Search for the cell housing the specified text and yield its (X, Y) center coordinate. 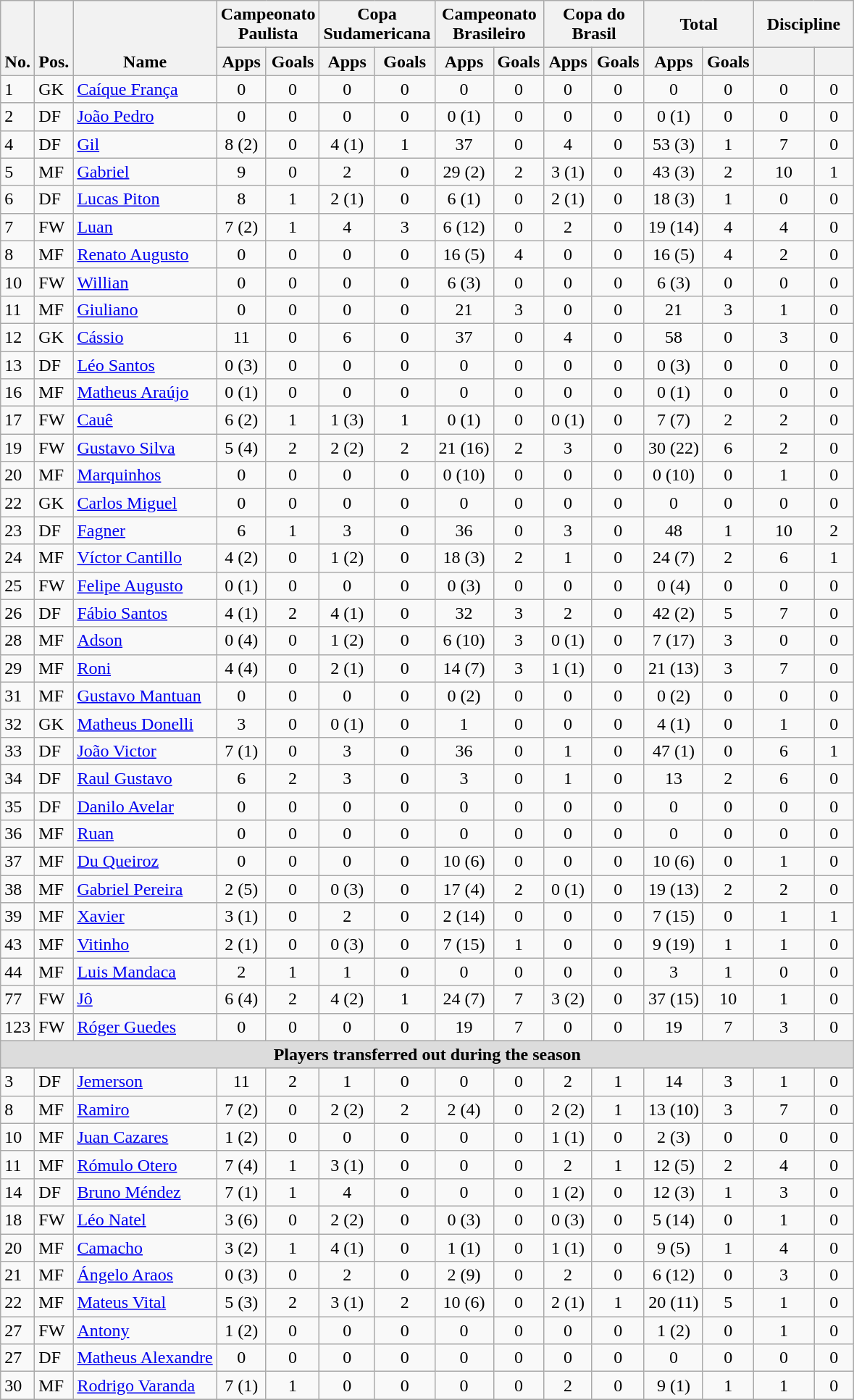
Danilo Avelar (145, 807)
2 (9) (464, 1275)
29 (2) (464, 172)
Róger Guedes (145, 1027)
19 (13) (674, 889)
34 (17, 778)
16 (17, 393)
5 (4) (241, 448)
9 (1) (674, 1386)
Bruno Méndez (145, 1192)
Léo Santos (145, 364)
Total (698, 25)
Discipline (804, 25)
1 (3) (347, 420)
Campeonato Brasileiro (490, 25)
Léo Natel (145, 1220)
Juan Cazares (145, 1137)
Luis Mandaca (145, 972)
2 (14) (464, 917)
Giuliano (145, 309)
12 (5) (674, 1164)
7 (4) (241, 1164)
30 (22) (674, 448)
Players transferred out during the season (427, 1054)
Gustavo Silva (145, 448)
Gustavo Mantuan (145, 696)
7 (7) (674, 420)
Roni (145, 668)
77 (17, 999)
Ruan (145, 834)
Jemerson (145, 1082)
Felipe Augusto (145, 586)
Cauê (145, 420)
Marquinhos (145, 475)
2 (5) (241, 889)
Raul Gustavo (145, 778)
12 (3) (674, 1192)
37 (15) (674, 999)
Vitinho (145, 944)
Víctor Cantillo (145, 558)
33 (17, 751)
Renato Augusto (145, 254)
53 (3) (674, 144)
42 (2) (674, 613)
5 (14) (674, 1220)
Rodrigo Varanda (145, 1386)
Ángelo Araos (145, 1275)
Campeonato Paulista (268, 25)
7 (17) (674, 641)
Pos. (54, 38)
39 (17, 917)
17 (17, 420)
25 (17, 586)
18 (17, 1220)
2 (4) (464, 1109)
3 (6) (241, 1220)
Copa do Brasil (594, 25)
19 (14) (674, 227)
21 (13) (674, 668)
21 (16) (464, 448)
17 (4) (464, 889)
Fábio Santos (145, 613)
João Pedro (145, 117)
23 (17, 530)
43 (17, 944)
35 (17, 807)
58 (674, 337)
Cássio (145, 337)
No. (17, 38)
Mateus Vital (145, 1303)
6 (1) (464, 199)
14 (7) (464, 668)
Camacho (145, 1247)
24 (17, 558)
8 (2) (241, 144)
Xavier (145, 917)
Willian (145, 282)
Carlos Miguel (145, 503)
Lucas Piton (145, 199)
Luan (145, 227)
Matheus Alexandre (145, 1358)
Rómulo Otero (145, 1164)
123 (17, 1027)
4 (4) (241, 668)
Adson (145, 641)
Antony (145, 1330)
Name (145, 38)
44 (17, 972)
Ramiro (145, 1109)
João Victor (145, 751)
48 (674, 530)
9 (19) (674, 944)
Matheus Donelli (145, 723)
Caíque França (145, 89)
12 (17, 337)
Copa Sudamericana (377, 25)
43 (3) (674, 172)
Fagner (145, 530)
13 (10) (674, 1109)
26 (17, 613)
2 (3) (674, 1137)
9 (241, 172)
5 (3) (241, 1303)
Gil (145, 144)
30 (17, 1386)
6 (10) (464, 641)
Gabriel (145, 172)
6 (4) (241, 999)
38 (17, 889)
Jô (145, 999)
28 (17, 641)
20 (11) (674, 1303)
31 (17, 696)
Matheus Araújo (145, 393)
Du Queiroz (145, 862)
9 (5) (674, 1247)
47 (1) (674, 751)
29 (17, 668)
6 (2) (241, 420)
Gabriel Pereira (145, 889)
